Scan for the cell matching the given text and deliver its [X, Y] coordinate at center. 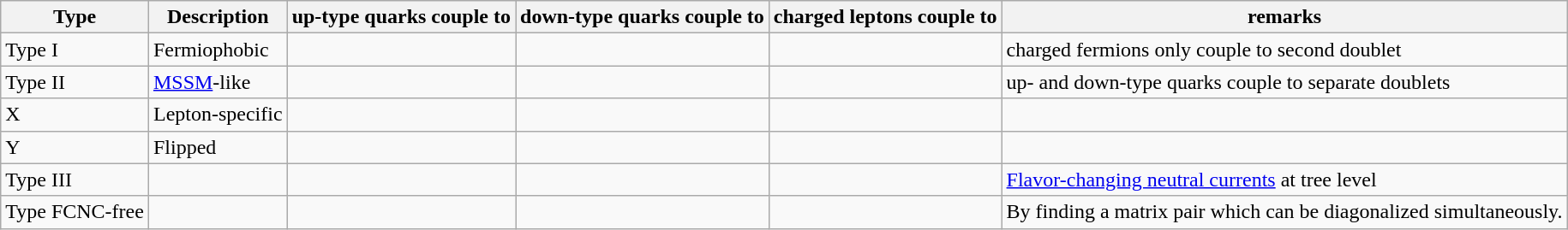
Type II [75, 82]
Lepton-specific [218, 115]
up-type quarks couple to [401, 17]
charged fermions only couple to second doublet [1284, 50]
X [75, 115]
MSSM-like [218, 82]
Fermiophobic [218, 50]
Type [75, 17]
Flipped [218, 147]
up- and down-type quarks couple to separate doublets [1284, 82]
Type I [75, 50]
Type III [75, 180]
Flavor-changing neutral currents at tree level [1284, 180]
By finding a matrix pair which can be diagonalized simultaneously. [1284, 212]
Description [218, 17]
down-type quarks couple to [643, 17]
Type FCNC-free [75, 212]
remarks [1284, 17]
charged leptons couple to [885, 17]
Y [75, 147]
